Return the [X, Y] coordinate for the center point of the cell that contains the specified text.  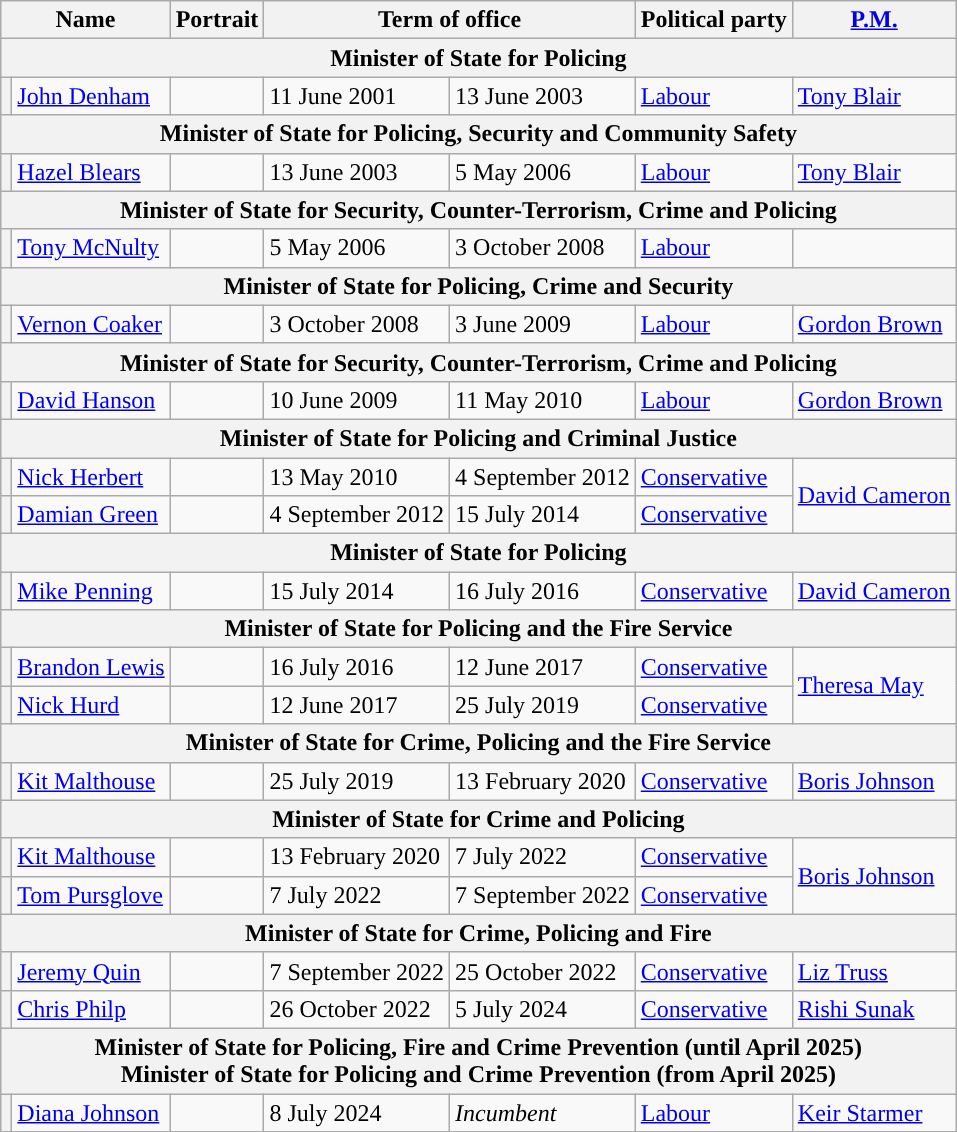
Liz Truss [874, 971]
Minister of State for Policing, Security and Community Safety [478, 134]
Minister of State for Policing, Fire and Crime Prevention (until April 2025)Minister of State for Policing and Crime Prevention (from April 2025) [478, 1060]
Political party [714, 20]
Diana Johnson [91, 1113]
11 June 2001 [357, 96]
Tom Pursglove [91, 895]
8 July 2024 [357, 1113]
Name [86, 20]
Damian Green [91, 515]
Chris Philp [91, 1009]
13 May 2010 [357, 477]
P.M. [874, 20]
David Hanson [91, 400]
Mike Penning [91, 591]
Tony McNulty [91, 248]
Minister of State for Policing and the Fire Service [478, 629]
Jeremy Quin [91, 971]
Portrait [217, 20]
Minister of State for Crime, Policing and the Fire Service [478, 743]
Nick Hurd [91, 705]
John Denham [91, 96]
Minister of State for Policing and Criminal Justice [478, 438]
Minister of State for Crime and Policing [478, 819]
Keir Starmer [874, 1113]
Theresa May [874, 686]
Incumbent [543, 1113]
26 October 2022 [357, 1009]
5 July 2024 [543, 1009]
10 June 2009 [357, 400]
25 October 2022 [543, 971]
11 May 2010 [543, 400]
Minister of State for Crime, Policing and Fire [478, 933]
Vernon Coaker [91, 324]
Rishi Sunak [874, 1009]
Nick Herbert [91, 477]
Hazel Blears [91, 172]
Brandon Lewis [91, 667]
3 June 2009 [543, 324]
Term of office [450, 20]
Minister of State for Policing, Crime and Security [478, 286]
